Locate the cell with the specified text and output its [X, Y] center coordinate. 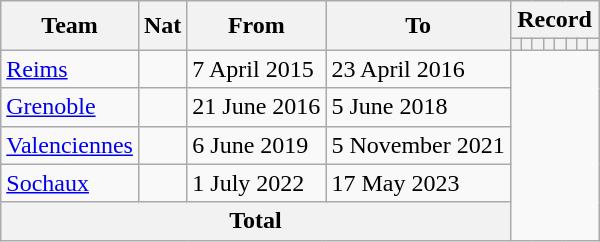
1 July 2022 [256, 183]
17 May 2023 [418, 183]
23 April 2016 [418, 69]
6 June 2019 [256, 145]
Reims [70, 69]
Team [70, 26]
Nat [162, 26]
Valenciennes [70, 145]
Grenoble [70, 107]
From [256, 26]
7 April 2015 [256, 69]
To [418, 26]
Sochaux [70, 183]
5 November 2021 [418, 145]
Total [256, 221]
21 June 2016 [256, 107]
5 June 2018 [418, 107]
Record [554, 20]
